Detect which cell encompasses the target text, then output its (X, Y) center coordinate. 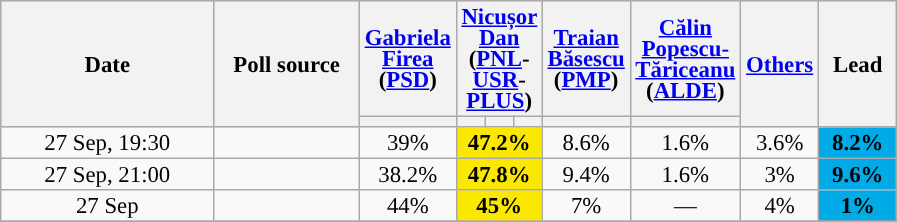
Poll source (287, 64)
7% (586, 206)
Călin Popescu-Tăriceanu (ALDE) (686, 59)
9.4% (586, 175)
Gabriela Firea (PSD) (408, 59)
45% (499, 206)
Nicușor Dan (PNL-USR-PLUS) (499, 59)
27 Sep (108, 206)
47.8% (499, 175)
3% (780, 175)
— (686, 206)
4% (780, 206)
Traian Băsescu (PMP) (586, 59)
38.2% (408, 175)
8.6% (586, 143)
47.2% (499, 143)
39% (408, 143)
1% (858, 206)
8.2% (858, 143)
27 Sep, 19:30 (108, 143)
Date (108, 64)
27 Sep, 21:00 (108, 175)
Lead (858, 64)
Others (780, 64)
3.6% (780, 143)
9.6% (858, 175)
44% (408, 206)
